Return the [X, Y] coordinate for the center point of the cell that contains the specified text.  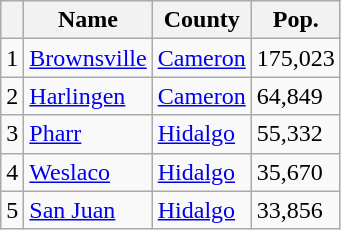
Pop. [296, 20]
Weslaco [88, 172]
3 [12, 134]
Harlingen [88, 96]
2 [12, 96]
33,856 [296, 210]
Name [88, 20]
175,023 [296, 58]
64,849 [296, 96]
35,670 [296, 172]
4 [12, 172]
5 [12, 210]
55,332 [296, 134]
Brownsville [88, 58]
San Juan [88, 210]
Pharr [88, 134]
1 [12, 58]
County [202, 20]
